Locate the cell with the specified text and output its [X, Y] center coordinate. 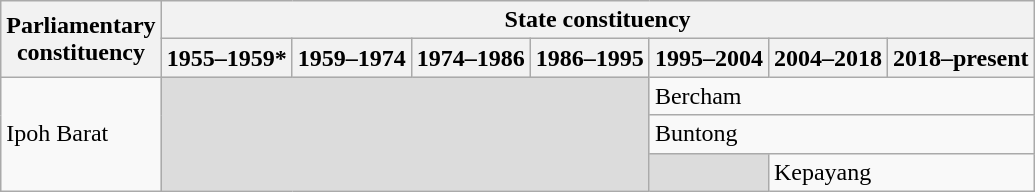
Bercham [842, 96]
1986–1995 [590, 58]
1995–2004 [708, 58]
Kepayang [901, 172]
Ipoh Barat [81, 134]
2004–2018 [828, 58]
1974–1986 [470, 58]
State constituency [598, 20]
1959–1974 [352, 58]
1955–1959* [226, 58]
Buntong [842, 134]
2018–present [960, 58]
Parliamentaryconstituency [81, 39]
